Provide the (X, Y) coordinate of the cell's center where the given text is located.  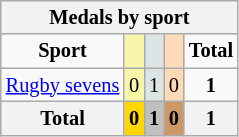
Sport (63, 51)
Rugby sevens (63, 85)
Medals by sport (120, 17)
